Find where the given text appears and provide that cell's center as [x, y] coordinate. 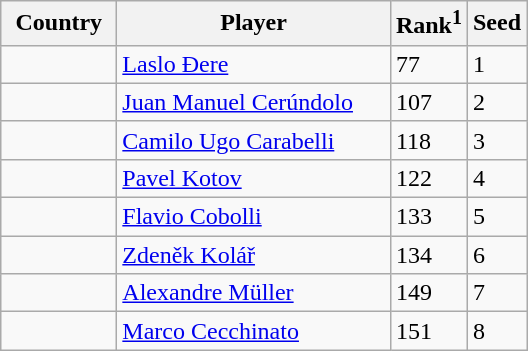
122 [428, 178]
5 [496, 217]
151 [428, 331]
Zdeněk Kolář [254, 255]
8 [496, 331]
Marco Cecchinato [254, 331]
149 [428, 293]
118 [428, 140]
Flavio Cobolli [254, 217]
Juan Manuel Cerúndolo [254, 102]
77 [428, 64]
107 [428, 102]
Player [254, 24]
Seed [496, 24]
133 [428, 217]
Laslo Đere [254, 64]
2 [496, 102]
Rank1 [428, 24]
6 [496, 255]
4 [496, 178]
Camilo Ugo Carabelli [254, 140]
7 [496, 293]
Country [59, 24]
Alexandre Müller [254, 293]
1 [496, 64]
134 [428, 255]
Pavel Kotov [254, 178]
3 [496, 140]
